Search for the cell housing the specified text and yield its [X, Y] center coordinate. 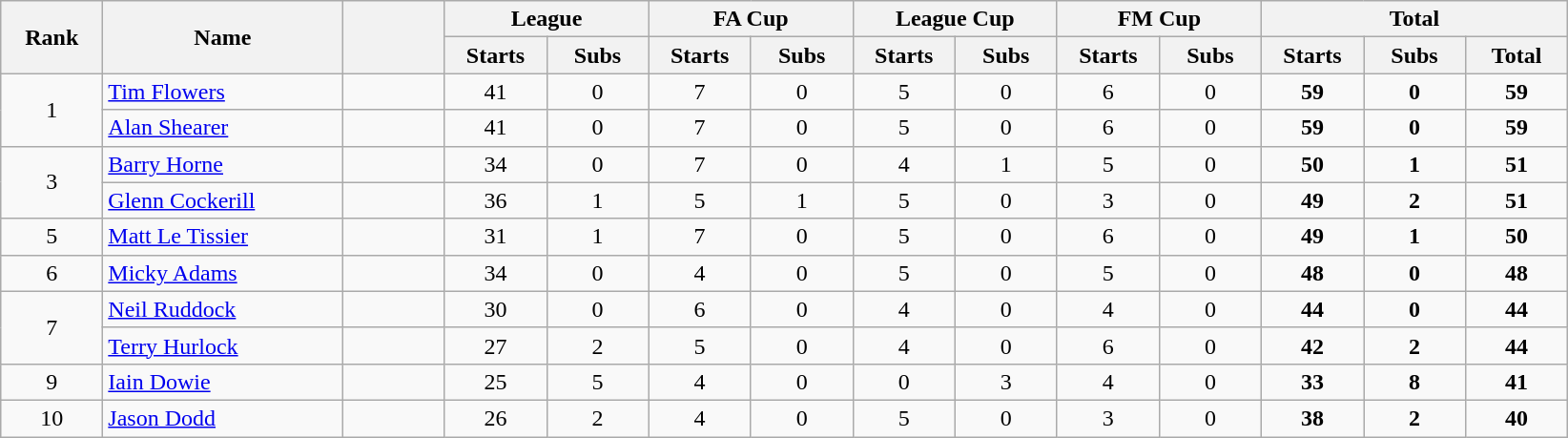
10 [52, 418]
9 [52, 382]
26 [496, 418]
38 [1312, 418]
31 [496, 237]
Iain Dowie [223, 382]
33 [1312, 382]
8 [1415, 382]
Barry Horne [223, 164]
Rank [52, 37]
League [547, 19]
Micky Adams [223, 273]
Alan Shearer [223, 128]
Jason Dodd [223, 418]
Name [223, 37]
40 [1516, 418]
30 [496, 309]
FM Cup [1159, 19]
27 [496, 345]
League Cup [955, 19]
36 [496, 200]
FA Cup [751, 19]
Neil Ruddock [223, 309]
Glenn Cockerill [223, 200]
Terry Hurlock [223, 345]
Matt Le Tissier [223, 237]
25 [496, 382]
Tim Flowers [223, 92]
42 [1312, 345]
